Output the [X, Y] coordinate of the center of the cell containing the given text.  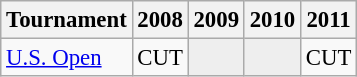
2008 [160, 20]
Tournament [66, 20]
2009 [216, 20]
2011 [328, 20]
2010 [272, 20]
U.S. Open [66, 58]
